Detect which cell encompasses the target text, then output its [X, Y] center coordinate. 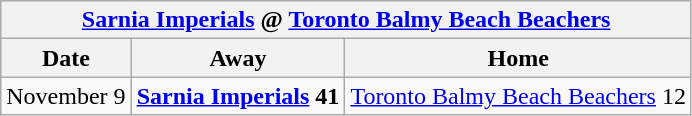
Away [238, 58]
Sarnia Imperials @ Toronto Balmy Beach Beachers [346, 20]
Toronto Balmy Beach Beachers 12 [518, 96]
Sarnia Imperials 41 [238, 96]
November 9 [66, 96]
Date [66, 58]
Home [518, 58]
